Provide the (x, y) coordinate of the cell's center where the given text is located.  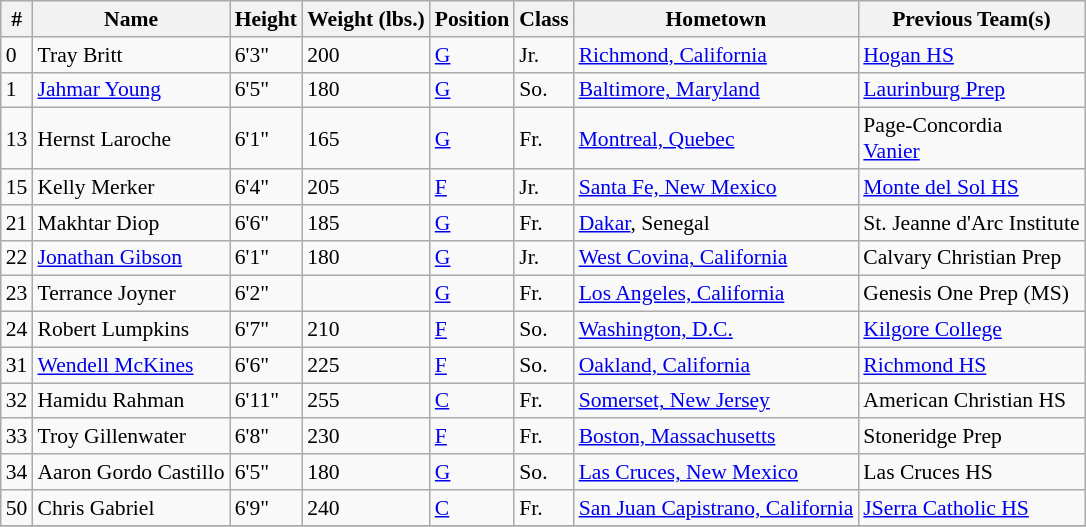
Position (472, 19)
San Juan Capistrano, California (716, 508)
Tray Britt (130, 55)
6'3" (266, 55)
Washington, D.C. (716, 330)
230 (366, 437)
Richmond HS (971, 365)
6'9" (266, 508)
Jahmar Young (130, 90)
6'2" (266, 294)
Terrance Joyner (130, 294)
Somerset, New Jersey (716, 401)
Aaron Gordo Castillo (130, 472)
0 (17, 55)
Kelly Merker (130, 187)
Genesis One Prep (MS) (971, 294)
Monte del Sol HS (971, 187)
255 (366, 401)
Montreal, Quebec (716, 138)
Dakar, Senegal (716, 223)
West Covina, California (716, 258)
Troy Gillenwater (130, 437)
50 (17, 508)
24 (17, 330)
St. Jeanne d'Arc Institute (971, 223)
165 (366, 138)
Makhtar Diop (130, 223)
210 (366, 330)
Richmond, California (716, 55)
Previous Team(s) (971, 19)
31 (17, 365)
205 (366, 187)
34 (17, 472)
Laurinburg Prep (971, 90)
Baltimore, Maryland (716, 90)
Las Cruces, New Mexico (716, 472)
185 (366, 223)
Los Angeles, California (716, 294)
Santa Fe, New Mexico (716, 187)
22 (17, 258)
Las Cruces HS (971, 472)
225 (366, 365)
# (17, 19)
6'11" (266, 401)
32 (17, 401)
Hernst Laroche (130, 138)
200 (366, 55)
Oakland, California (716, 365)
23 (17, 294)
6'4" (266, 187)
Calvary Christian Prep (971, 258)
Chris Gabriel (130, 508)
33 (17, 437)
15 (17, 187)
Hamidu Rahman (130, 401)
Jonathan Gibson (130, 258)
Class (544, 19)
Stoneridge Prep (971, 437)
American Christian HS (971, 401)
6'8" (266, 437)
Name (130, 19)
Weight (lbs.) (366, 19)
Boston, Massachusetts (716, 437)
JSerra Catholic HS (971, 508)
Kilgore College (971, 330)
13 (17, 138)
Hometown (716, 19)
21 (17, 223)
6'7" (266, 330)
Height (266, 19)
Wendell McKines (130, 365)
Robert Lumpkins (130, 330)
Page-ConcordiaVanier (971, 138)
Hogan HS (971, 55)
1 (17, 90)
240 (366, 508)
